For the text-containing cell, return its midpoint in [X, Y] coordinate format. 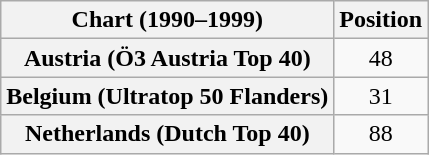
Chart (1990–1999) [168, 20]
48 [381, 58]
Austria (Ö3 Austria Top 40) [168, 58]
Netherlands (Dutch Top 40) [168, 134]
31 [381, 96]
Belgium (Ultratop 50 Flanders) [168, 96]
88 [381, 134]
Position [381, 20]
